For the text-containing cell, return its midpoint in [x, y] coordinate format. 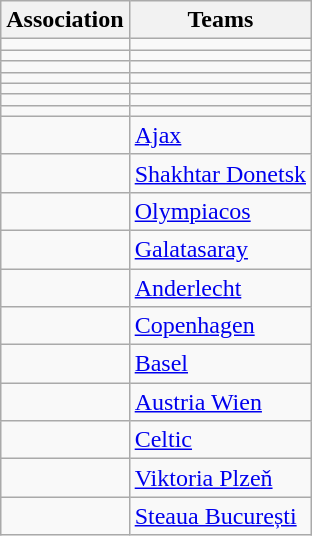
Copenhagen [220, 326]
Teams [220, 20]
Shakhtar Donetsk [220, 173]
Association [65, 20]
Steaua București [220, 516]
Ajax [220, 135]
Olympiacos [220, 211]
Galatasaray [220, 249]
Basel [220, 364]
Celtic [220, 440]
Anderlecht [220, 287]
Viktoria Plzeň [220, 478]
Austria Wien [220, 402]
